Find where the given text appears and provide that cell's center as (x, y) coordinate. 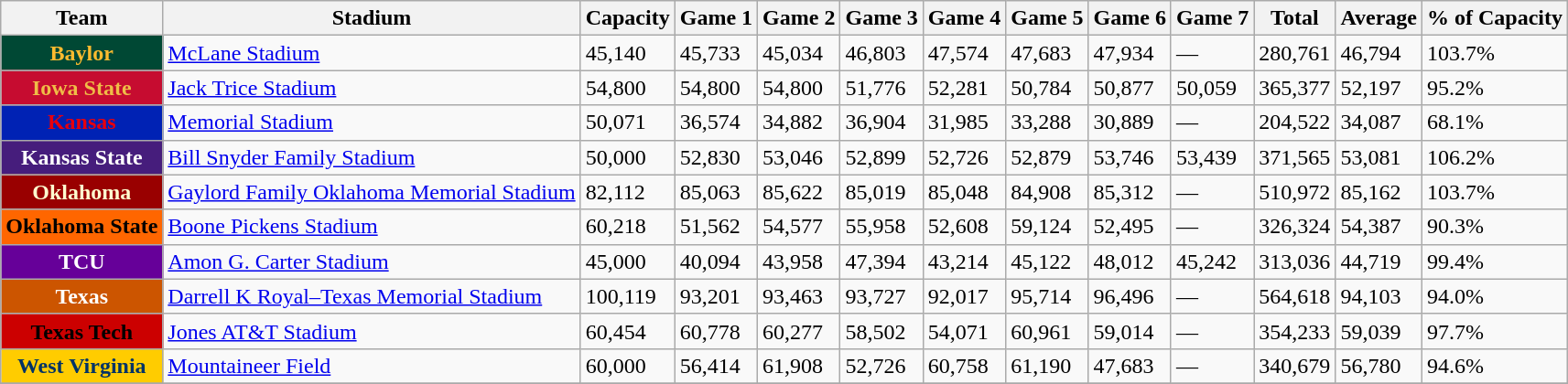
94,103 (1379, 296)
45,034 (799, 53)
53,081 (1379, 157)
33,288 (1047, 123)
56,780 (1379, 366)
204,522 (1294, 123)
Memorial Stadium (372, 123)
Game 2 (799, 18)
95,714 (1047, 296)
371,565 (1294, 157)
354,233 (1294, 331)
45,140 (628, 53)
51,562 (716, 227)
40,094 (716, 261)
47,574 (964, 53)
Mountaineer Field (372, 366)
85,622 (799, 192)
280,761 (1294, 53)
55,958 (881, 227)
McLane Stadium (372, 53)
Jack Trice Stadium (372, 88)
84,908 (1047, 192)
50,784 (1047, 88)
50,059 (1212, 88)
Game 6 (1130, 18)
326,324 (1294, 227)
45,242 (1212, 261)
52,899 (881, 157)
Iowa State (82, 88)
99.4% (1494, 261)
54,071 (964, 331)
92,017 (964, 296)
61,190 (1047, 366)
93,463 (799, 296)
85,312 (1130, 192)
% of Capacity (1494, 18)
51,776 (881, 88)
Bill Snyder Family Stadium (372, 157)
Jones AT&T Stadium (372, 331)
Game 1 (716, 18)
Game 7 (1212, 18)
48,012 (1130, 261)
60,961 (1047, 331)
West Virginia (82, 366)
50,877 (1130, 88)
52,830 (716, 157)
60,454 (628, 331)
85,019 (881, 192)
Total (1294, 18)
90.3% (1494, 227)
Darrell K Royal–Texas Memorial Stadium (372, 296)
96,496 (1130, 296)
60,758 (964, 366)
Game 5 (1047, 18)
60,778 (716, 331)
56,414 (716, 366)
52,879 (1047, 157)
53,439 (1212, 157)
Kansas State (82, 157)
Team (82, 18)
68.1% (1494, 123)
313,036 (1294, 261)
54,577 (799, 227)
60,218 (628, 227)
47,934 (1130, 53)
58,502 (881, 331)
52,608 (964, 227)
Amon G. Carter Stadium (372, 261)
61,908 (799, 366)
97.7% (1494, 331)
47,394 (881, 261)
31,985 (964, 123)
85,063 (716, 192)
Average (1379, 18)
50,000 (628, 157)
43,958 (799, 261)
45,000 (628, 261)
53,046 (799, 157)
52,495 (1130, 227)
TCU (82, 261)
Texas Tech (82, 331)
Gaylord Family Oklahoma Memorial Stadium (372, 192)
94.6% (1494, 366)
59,039 (1379, 331)
93,727 (881, 296)
106.2% (1494, 157)
510,972 (1294, 192)
36,904 (881, 123)
82,112 (628, 192)
Kansas (82, 123)
36,574 (716, 123)
Game 3 (881, 18)
Oklahoma (82, 192)
564,618 (1294, 296)
Texas (82, 296)
94.0% (1494, 296)
59,124 (1047, 227)
46,794 (1379, 53)
95.2% (1494, 88)
34,087 (1379, 123)
Baylor (82, 53)
45,733 (716, 53)
53,746 (1130, 157)
85,162 (1379, 192)
85,048 (964, 192)
54,387 (1379, 227)
Capacity (628, 18)
365,377 (1294, 88)
Oklahoma State (82, 227)
100,119 (628, 296)
34,882 (799, 123)
60,277 (799, 331)
59,014 (1130, 331)
44,719 (1379, 261)
52,281 (964, 88)
340,679 (1294, 366)
43,214 (964, 261)
Stadium (372, 18)
Game 4 (964, 18)
50,071 (628, 123)
45,122 (1047, 261)
30,889 (1130, 123)
93,201 (716, 296)
52,197 (1379, 88)
46,803 (881, 53)
Boone Pickens Stadium (372, 227)
60,000 (628, 366)
